Pinpoint the cell where the given text exists, returning its (x, y) midpoint coordinate. 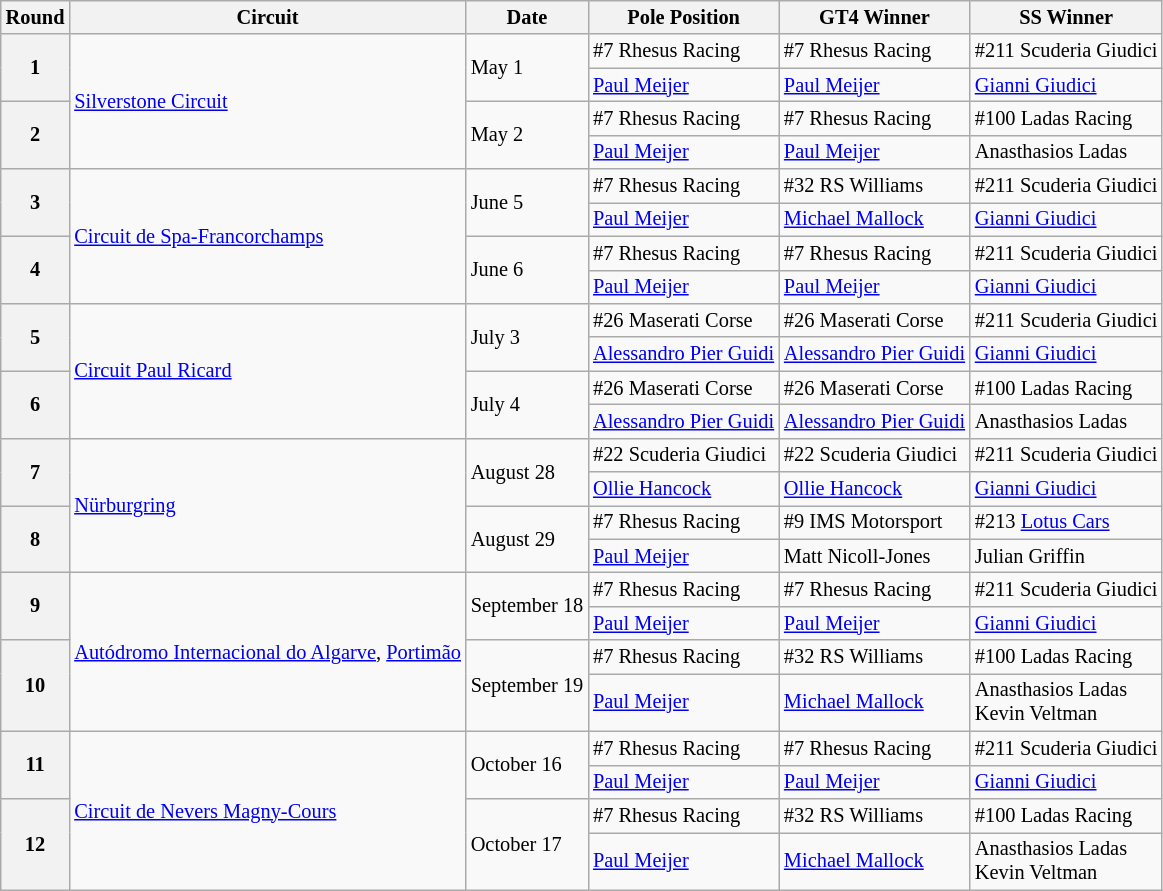
Julian Griffin (1066, 556)
Silverstone Circuit (267, 102)
Circuit de Nevers Magny-Cours (267, 810)
May 2 (527, 134)
5 (36, 336)
7 (36, 472)
June 6 (527, 270)
9 (36, 606)
Circuit Paul Ricard (267, 370)
2 (36, 134)
September 18 (527, 606)
May 1 (527, 68)
Round (36, 17)
GT4 Winner (874, 17)
1 (36, 68)
July 3 (527, 336)
July 4 (527, 404)
June 5 (527, 202)
8 (36, 538)
Date (527, 17)
3 (36, 202)
Matt Nicoll-Jones (874, 556)
6 (36, 404)
Circuit de Spa-Francorchamps (267, 236)
11 (36, 764)
#9 IMS Motorsport (874, 522)
10 (36, 686)
Circuit (267, 17)
September 19 (527, 686)
#213 Lotus Cars (1066, 522)
October 16 (527, 764)
SS Winner (1066, 17)
12 (36, 844)
Nürburgring (267, 506)
August 29 (527, 538)
Autódromo Internacional do Algarve, Portimão (267, 652)
Pole Position (684, 17)
4 (36, 270)
August 28 (527, 472)
October 17 (527, 844)
